Pinpoint the cell where the given text exists, returning its [X, Y] midpoint coordinate. 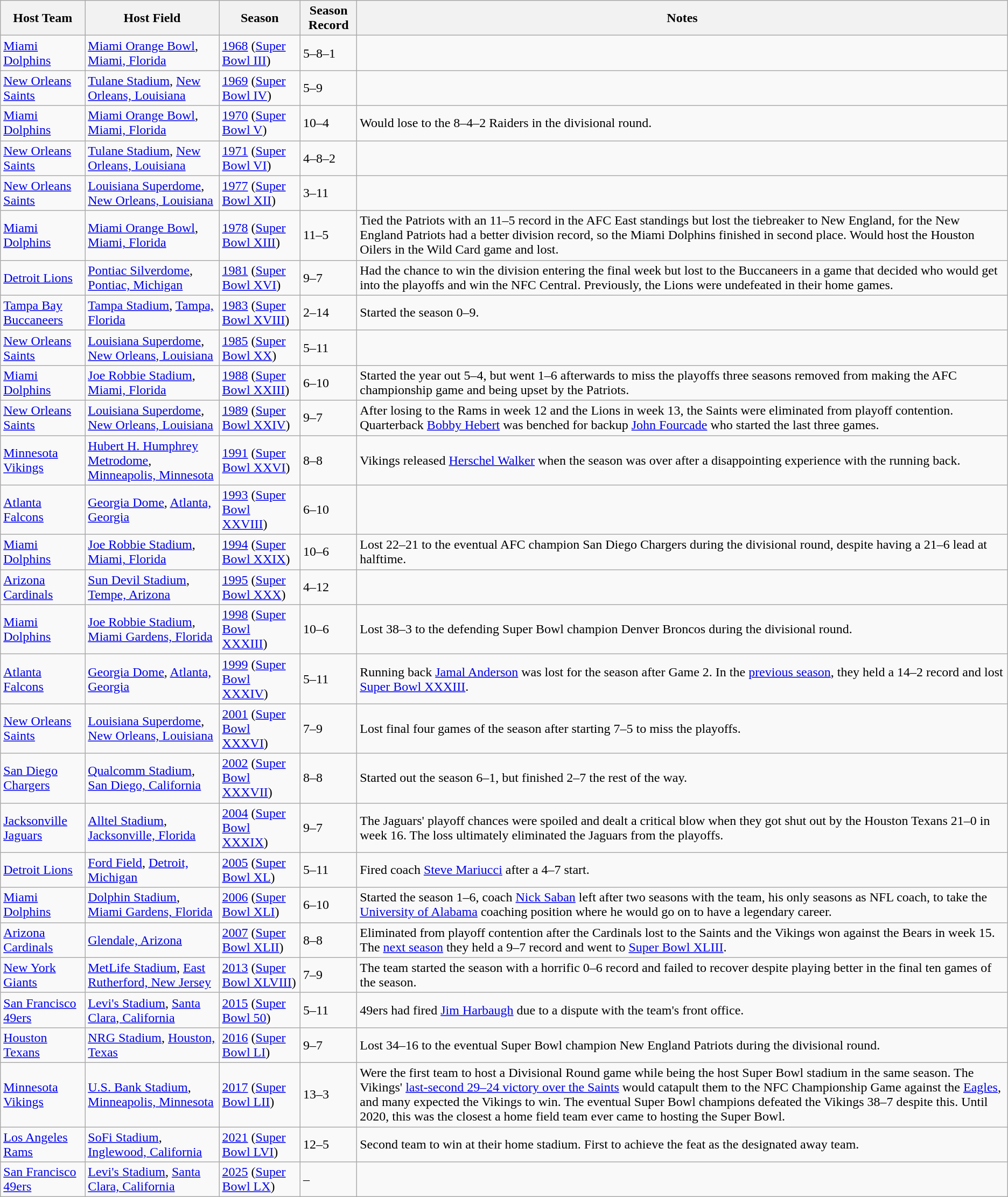
1970 (Super Bowl V) [260, 123]
13–3 [328, 1094]
The team started the season with a horrific 0–6 record and failed to recover despite playing better in the final ten games of the season. [683, 975]
U.S. Bank Stadium, Minneapolis, Minnesota [152, 1094]
Sun Devil Stadium, Tempe, Arizona [152, 587]
Started the season 0–9. [683, 312]
Lost 22–21 to the eventual AFC champion San Diego Chargers during the divisional round, despite having a 21–6 lead at halftime. [683, 552]
1989 (Super Bowl XXIV) [260, 418]
Pontiac Silverdome, Pontiac, Michigan [152, 278]
1999 (Super Bowl XXXIV) [260, 679]
1991 (Super Bowl XXVI) [260, 460]
1983 (Super Bowl XVIII) [260, 312]
1981 (Super Bowl XVI) [260, 278]
2007 (Super Bowl XLII) [260, 940]
– [328, 1179]
Started out the season 6–1, but finished 2–7 the rest of the way. [683, 778]
Los Angeles Rams [43, 1144]
1993 (Super Bowl XXVIII) [260, 510]
Vikings released Herschel Walker when the season was over after a disappointing experience with the running back. [683, 460]
NRG Stadium, Houston, Texas [152, 1045]
Host Field [152, 18]
Houston Texans [43, 1045]
Running back Jamal Anderson was lost for the season after Game 2. In the previous season, they held a 14–2 record and lost Super Bowl XXXIII. [683, 679]
2025 (Super Bowl LX) [260, 1179]
Jacksonville Jaguars [43, 828]
1988 (Super Bowl XXIII) [260, 382]
4–8–2 [328, 158]
Joe Robbie Stadium, Miami Gardens, Florida [152, 629]
Alltel Stadium, Jacksonville, Florida [152, 828]
5–8–1 [328, 53]
Notes [683, 18]
1998 (Super Bowl XXXIII) [260, 629]
Hubert H. Humphrey Metrodome, Minneapolis, Minnesota [152, 460]
Season Record [328, 18]
1978 (Super Bowl XIII) [260, 235]
2017 (Super Bowl LII) [260, 1094]
Would lose to the 8–4–2 Raiders in the divisional round. [683, 123]
SoFi Stadium, Inglewood, California [152, 1144]
2–14 [328, 312]
Fired coach Steve Mariucci after a 4–7 start. [683, 870]
Second team to win at their home stadium. First to achieve the feat as the designated away team. [683, 1144]
New York Giants [43, 975]
1968 (Super Bowl III) [260, 53]
Season [260, 18]
Tampa Stadium, Tampa, Florida [152, 312]
Qualcomm Stadium, San Diego, California [152, 778]
1985 (Super Bowl XX) [260, 348]
11–5 [328, 235]
2021 (Super Bowl LVI) [260, 1144]
1969 (Super Bowl IV) [260, 88]
2015 (Super Bowl 50) [260, 1010]
10–4 [328, 123]
2013 (Super Bowl XLVIII) [260, 975]
2005 (Super Bowl XL) [260, 870]
Lost final four games of the season after starting 7–5 to miss the playoffs. [683, 729]
2001 (Super Bowl XXXVI) [260, 729]
Host Team [43, 18]
Glendale, Arizona [152, 940]
Ford Field, Detroit, Michigan [152, 870]
Lost 38–3 to the defending Super Bowl champion Denver Broncos during the divisional round. [683, 629]
2016 (Super Bowl LI) [260, 1045]
MetLife Stadium, East Rutherford, New Jersey [152, 975]
5–9 [328, 88]
Dolphin Stadium, Miami Gardens, Florida [152, 905]
1977 (Super Bowl XII) [260, 193]
12–5 [328, 1144]
1971 (Super Bowl VI) [260, 158]
49ers had fired Jim Harbaugh due to a dispute with the team's front office. [683, 1010]
2006 (Super Bowl XLI) [260, 905]
1995 (Super Bowl XXX) [260, 587]
1994 (Super Bowl XXIX) [260, 552]
3–11 [328, 193]
Tampa Bay Buccaneers [43, 312]
San Diego Chargers [43, 778]
2002 (Super Bowl XXXVII) [260, 778]
Lost 34–16 to the eventual Super Bowl champion New England Patriots during the divisional round. [683, 1045]
2004 (Super Bowl XXXIX) [260, 828]
4–12 [328, 587]
